Identify which cell holds the provided text, then report its [X, Y] central coordinate. 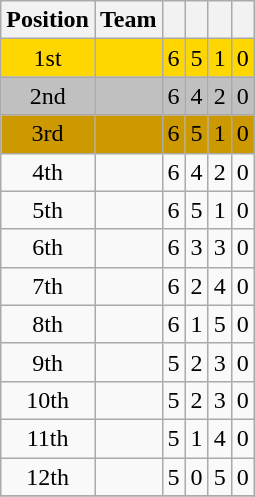
1st [48, 58]
2nd [48, 96]
3rd [48, 134]
Position [48, 20]
11th [48, 438]
4th [48, 172]
5th [48, 210]
6th [48, 248]
Team [128, 20]
10th [48, 400]
9th [48, 362]
8th [48, 324]
7th [48, 286]
12th [48, 477]
